Return the [X, Y] coordinate for the center point of the cell that contains the specified text.  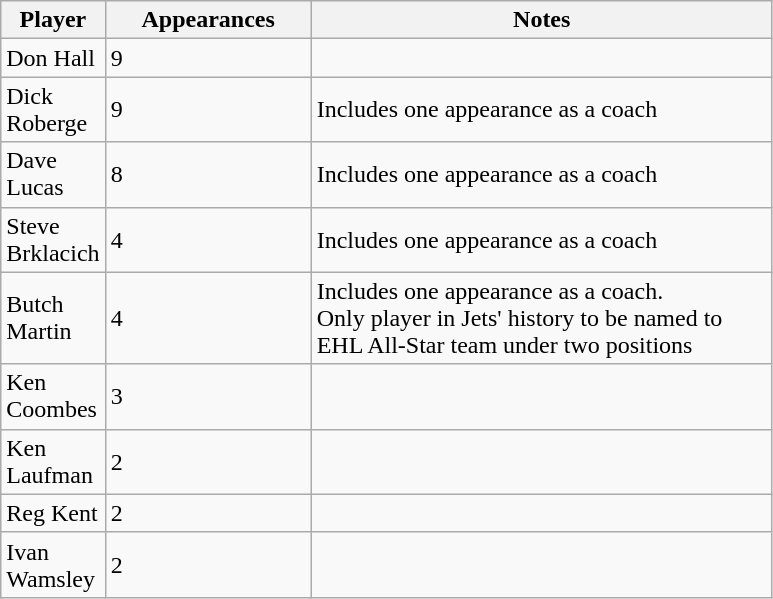
Dave Lucas [53, 174]
8 [208, 174]
Reg Kent [53, 513]
Dick Roberge [53, 110]
3 [208, 396]
Don Hall [53, 58]
Butch Martin [53, 318]
Ken Laufman [53, 462]
Player [53, 20]
Steve Brklacich [53, 240]
Includes one appearance as a coach. Only player in Jets' history to be named to EHL All-Star team under two positions [542, 318]
Notes [542, 20]
Ken Coombes [53, 396]
Ivan Wamsley [53, 564]
Appearances [208, 20]
